Detect which cell encompasses the target text, then output its [X, Y] center coordinate. 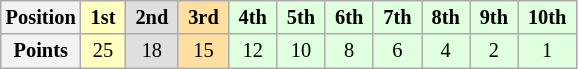
25 [104, 51]
1 [547, 51]
10 [301, 51]
6th [349, 17]
Position [41, 17]
2 [494, 51]
9th [494, 17]
4 [446, 51]
2nd [152, 17]
15 [203, 51]
18 [152, 51]
8th [446, 17]
Points [41, 51]
7th [397, 17]
4th [253, 17]
8 [349, 51]
12 [253, 51]
1st [104, 17]
3rd [203, 17]
5th [301, 17]
10th [547, 17]
6 [397, 51]
